For the text-containing cell, return its midpoint in [x, y] coordinate format. 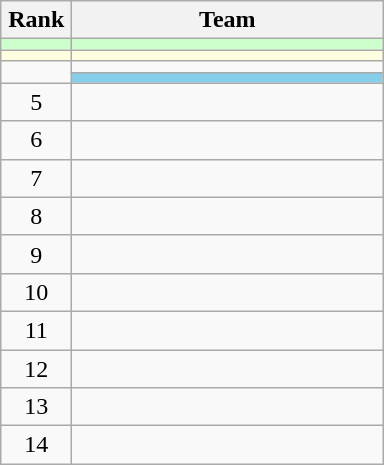
7 [36, 178]
14 [36, 445]
Team [228, 20]
11 [36, 330]
5 [36, 102]
6 [36, 140]
13 [36, 407]
Rank [36, 20]
12 [36, 369]
10 [36, 292]
8 [36, 216]
9 [36, 254]
